Determine the [x, y] coordinate at the center of the cell enclosing the given text.  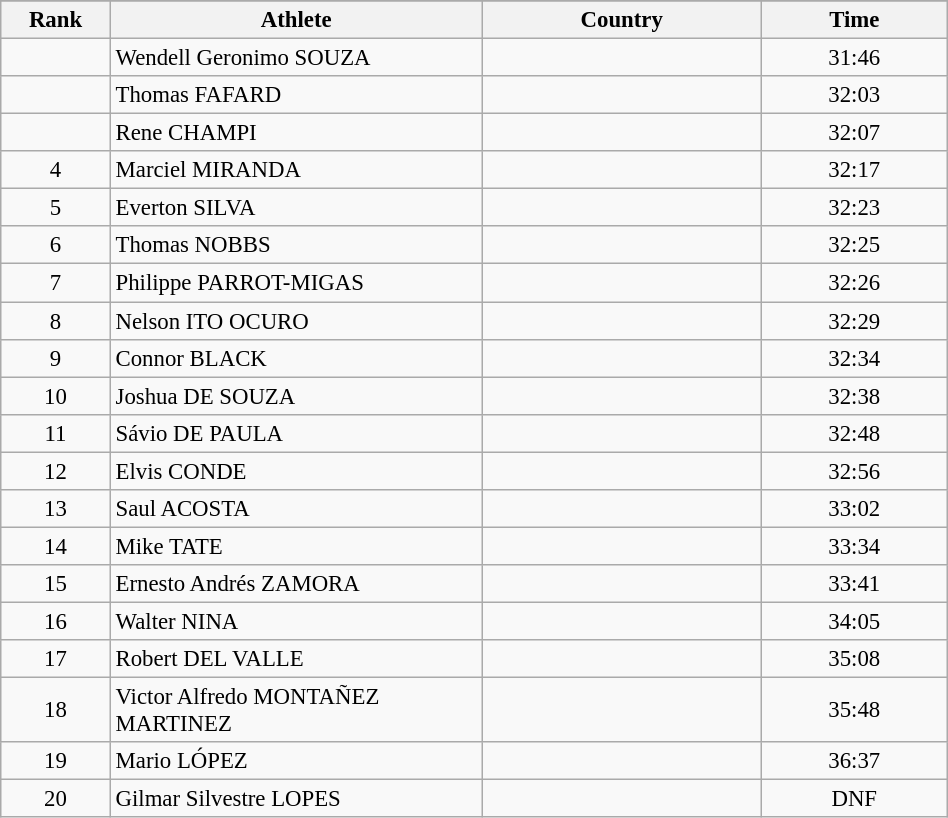
32:03 [854, 95]
11 [56, 433]
Mike TATE [296, 546]
Athlete [296, 20]
33:41 [854, 584]
Joshua DE SOUZA [296, 396]
Victor Alfredo MONTAÑEZ MARTINEZ [296, 710]
Marciel MIRANDA [296, 170]
5 [56, 208]
DNF [854, 799]
7 [56, 283]
Wendell Geronimo SOUZA [296, 58]
35:48 [854, 710]
Ernesto Andrés ZAMORA [296, 584]
33:34 [854, 546]
Sávio DE PAULA [296, 433]
17 [56, 659]
32:34 [854, 358]
34:05 [854, 621]
Thomas FAFARD [296, 95]
Country [622, 20]
Rank [56, 20]
33:02 [854, 509]
32:25 [854, 245]
20 [56, 799]
32:48 [854, 433]
32:38 [854, 396]
36:37 [854, 761]
4 [56, 170]
Thomas NOBBS [296, 245]
13 [56, 509]
Nelson ITO OCURO [296, 321]
Philippe PARROT-MIGAS [296, 283]
Saul ACOSTA [296, 509]
15 [56, 584]
Robert DEL VALLE [296, 659]
19 [56, 761]
14 [56, 546]
32:07 [854, 133]
Gilmar Silvestre LOPES [296, 799]
35:08 [854, 659]
31:46 [854, 58]
Everton SILVA [296, 208]
Connor BLACK [296, 358]
18 [56, 710]
Walter NINA [296, 621]
12 [56, 471]
6 [56, 245]
9 [56, 358]
Time [854, 20]
8 [56, 321]
10 [56, 396]
32:23 [854, 208]
Mario LÓPEZ [296, 761]
32:26 [854, 283]
Rene CHAMPI [296, 133]
Elvis CONDE [296, 471]
16 [56, 621]
32:29 [854, 321]
32:17 [854, 170]
32:56 [854, 471]
